Capture the cell that displays the provided text and extract its [X, Y] central coordinate. 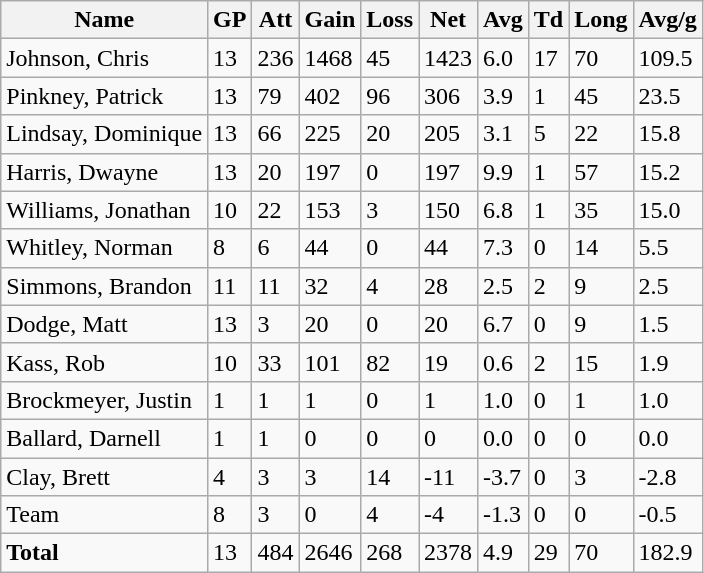
Long [601, 20]
4.9 [504, 553]
15.0 [668, 210]
6.7 [504, 324]
Whitley, Norman [104, 248]
Avg/g [668, 20]
GP [230, 20]
Att [276, 20]
9.9 [504, 172]
5 [548, 134]
-4 [448, 515]
28 [448, 286]
6 [276, 248]
Ballard, Darnell [104, 438]
1.5 [668, 324]
205 [448, 134]
6.8 [504, 210]
Brockmeyer, Justin [104, 400]
484 [276, 553]
1.9 [668, 362]
17 [548, 58]
Clay, Brett [104, 477]
-3.7 [504, 477]
109.5 [668, 58]
15.8 [668, 134]
306 [448, 96]
32 [330, 286]
79 [276, 96]
Pinkney, Patrick [104, 96]
150 [448, 210]
96 [390, 96]
2646 [330, 553]
29 [548, 553]
Williams, Jonathan [104, 210]
Lindsay, Dominique [104, 134]
Avg [504, 20]
0.6 [504, 362]
182.9 [668, 553]
Kass, Rob [104, 362]
15 [601, 362]
Harris, Dwayne [104, 172]
-1.3 [504, 515]
268 [390, 553]
5.5 [668, 248]
19 [448, 362]
236 [276, 58]
1468 [330, 58]
2378 [448, 553]
82 [390, 362]
3.1 [504, 134]
Johnson, Chris [104, 58]
Simmons, Brandon [104, 286]
Total [104, 553]
Team [104, 515]
-0.5 [668, 515]
7.3 [504, 248]
Net [448, 20]
153 [330, 210]
-11 [448, 477]
3.9 [504, 96]
-2.8 [668, 477]
Loss [390, 20]
Dodge, Matt [104, 324]
23.5 [668, 96]
35 [601, 210]
101 [330, 362]
Gain [330, 20]
Td [548, 20]
402 [330, 96]
6.0 [504, 58]
57 [601, 172]
33 [276, 362]
66 [276, 134]
225 [330, 134]
1423 [448, 58]
15.2 [668, 172]
Name [104, 20]
